From the cell containing the given text, extract its center point as (X, Y) coordinate. 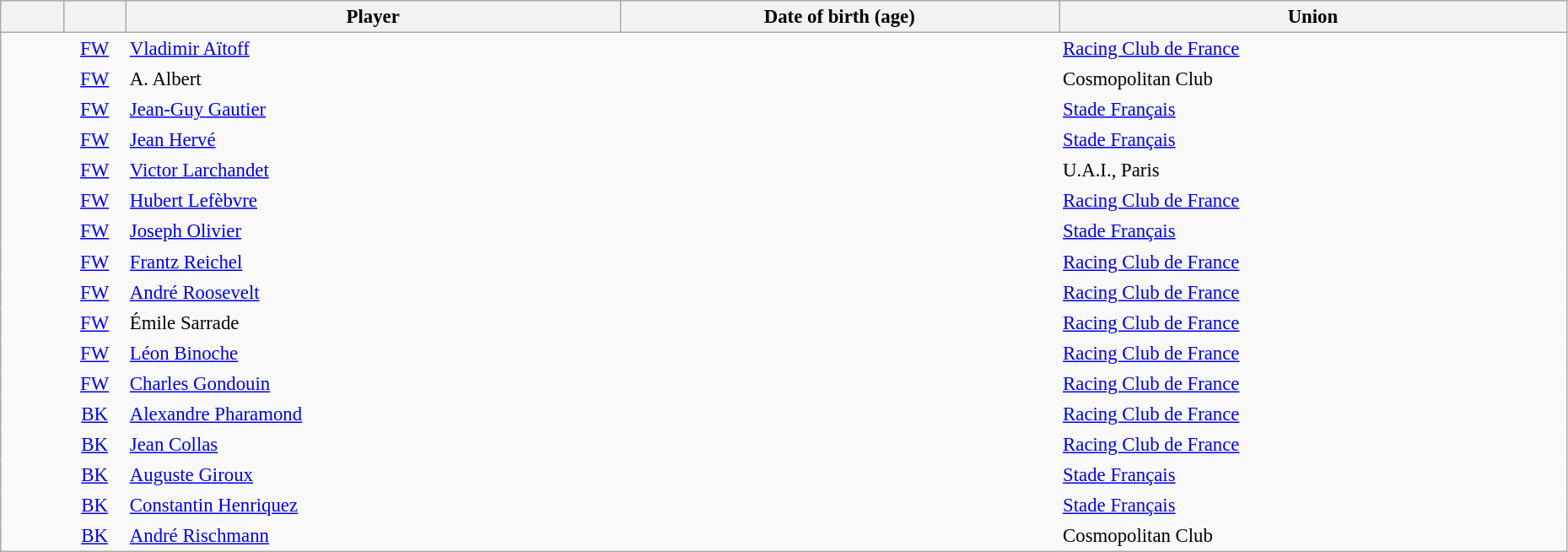
Émile Sarrade (373, 322)
André Roosevelt (373, 292)
Hubert Lefèbvre (373, 201)
Jean Collas (373, 444)
Alexandre Pharamond (373, 414)
Charles Gondouin (373, 383)
Constantin Henriquez (373, 506)
A. Albert (373, 78)
Jean Hervé (373, 140)
Player (373, 17)
Jean-Guy Gautier (373, 109)
Date of birth (age) (839, 17)
U.A.I., Paris (1313, 170)
Victor Larchandet (373, 170)
Vladimir Aïtoff (373, 49)
Léon Binoche (373, 353)
Frantz Reichel (373, 262)
Auguste Giroux (373, 475)
André Rischmann (373, 537)
Union (1313, 17)
Joseph Olivier (373, 231)
